From the cell containing the given text, extract its center point as [X, Y] coordinate. 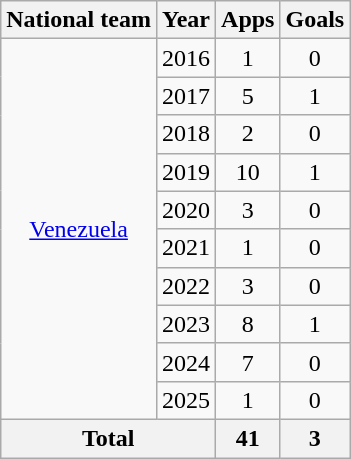
2022 [186, 286]
National team [79, 20]
5 [248, 96]
2016 [186, 58]
Apps [248, 20]
Goals [315, 20]
2019 [186, 172]
7 [248, 362]
Year [186, 20]
2024 [186, 362]
2020 [186, 210]
8 [248, 324]
41 [248, 438]
Venezuela [79, 230]
10 [248, 172]
Total [108, 438]
2017 [186, 96]
2025 [186, 400]
2023 [186, 324]
2021 [186, 248]
2 [248, 134]
2018 [186, 134]
